For the text-containing cell, return its midpoint in [x, y] coordinate format. 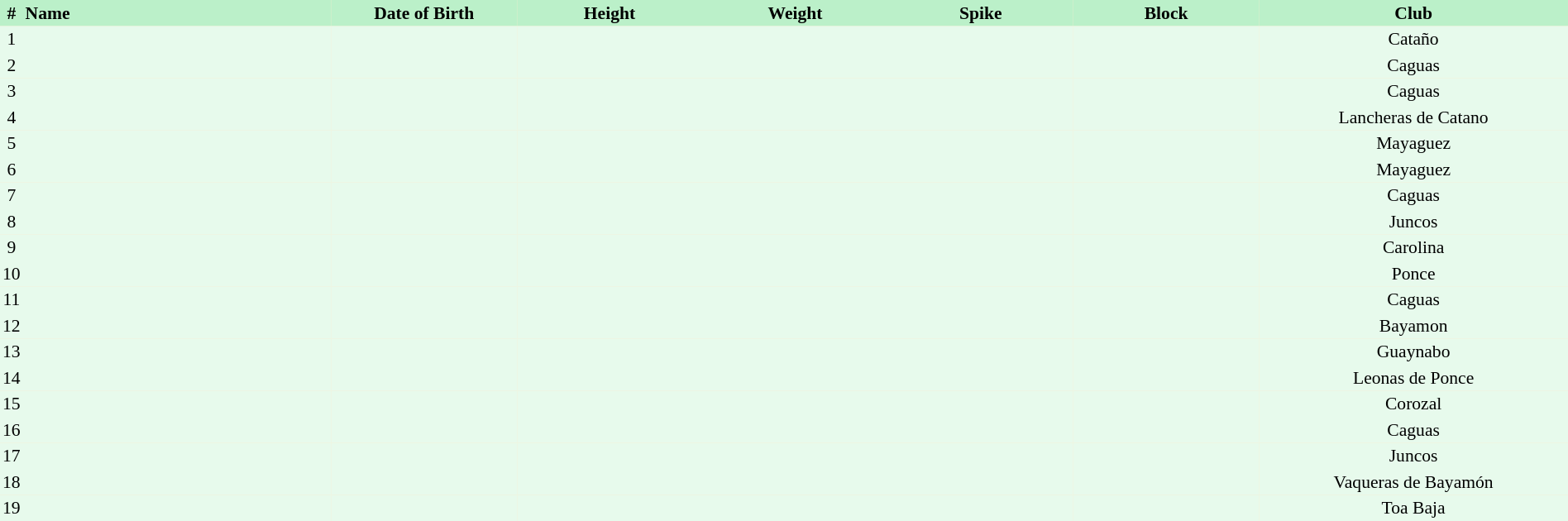
Date of Birth [424, 13]
Height [610, 13]
Ponce [1413, 274]
Name [177, 13]
Leonas de Ponce [1413, 378]
Lancheras de Catano [1413, 117]
1 [12, 40]
9 [12, 248]
Block [1166, 13]
2 [12, 65]
8 [12, 222]
Guaynabo [1413, 352]
Weight [796, 13]
Club [1413, 13]
Cataño [1413, 40]
5 [12, 144]
16 [12, 430]
19 [12, 508]
17 [12, 456]
14 [12, 378]
6 [12, 170]
11 [12, 299]
Carolina [1413, 248]
Vaqueras de Bayamón [1413, 482]
7 [12, 195]
13 [12, 352]
10 [12, 274]
12 [12, 326]
3 [12, 91]
Bayamon [1413, 326]
4 [12, 117]
Corozal [1413, 404]
Spike [981, 13]
18 [12, 482]
15 [12, 404]
Toa Baja [1413, 508]
# [12, 13]
